Determine the (x, y) coordinate at the center of the cell enclosing the given text.  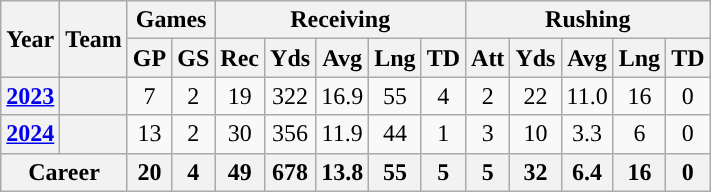
20 (149, 172)
16.9 (342, 96)
2023 (30, 96)
1 (443, 134)
10 (536, 134)
Career (64, 172)
7 (149, 96)
30 (240, 134)
Team (94, 39)
19 (240, 96)
6 (639, 134)
44 (395, 134)
Year (30, 39)
678 (290, 172)
3.3 (587, 134)
Receiving (340, 20)
Games (170, 20)
11.0 (587, 96)
GS (194, 58)
11.9 (342, 134)
22 (536, 96)
13.8 (342, 172)
32 (536, 172)
GP (149, 58)
Rushing (588, 20)
Rec (240, 58)
356 (290, 134)
Att (488, 58)
6.4 (587, 172)
3 (488, 134)
322 (290, 96)
49 (240, 172)
2024 (30, 134)
13 (149, 134)
